Search for the cell housing the specified text and yield its (x, y) center coordinate. 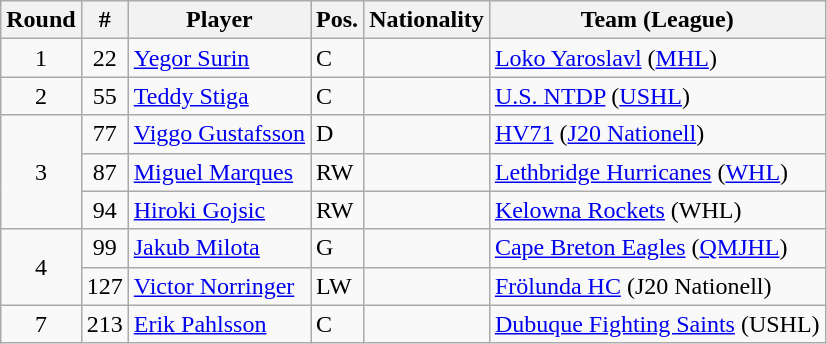
22 (104, 58)
4 (41, 267)
1 (41, 58)
Erik Pahlsson (219, 324)
Nationality (427, 20)
G (338, 248)
94 (104, 210)
7 (41, 324)
77 (104, 134)
Loko Yaroslavl (MHL) (657, 58)
87 (104, 172)
Viggo Gustafsson (219, 134)
U.S. NTDP (USHL) (657, 96)
Yegor Surin (219, 58)
Jakub Milota (219, 248)
LW (338, 286)
Teddy Stiga (219, 96)
2 (41, 96)
Hiroki Gojsic (219, 210)
Cape Breton Eagles (QMJHL) (657, 248)
Victor Norringer (219, 286)
Pos. (338, 20)
HV71 (J20 Nationell) (657, 134)
Miguel Marques (219, 172)
Kelowna Rockets (WHL) (657, 210)
Team (League) (657, 20)
213 (104, 324)
D (338, 134)
Lethbridge Hurricanes (WHL) (657, 172)
127 (104, 286)
# (104, 20)
99 (104, 248)
55 (104, 96)
Frölunda HC (J20 Nationell) (657, 286)
Round (41, 20)
Player (219, 20)
Dubuque Fighting Saints (USHL) (657, 324)
3 (41, 172)
